Search for the cell housing the specified text and yield its (X, Y) center coordinate. 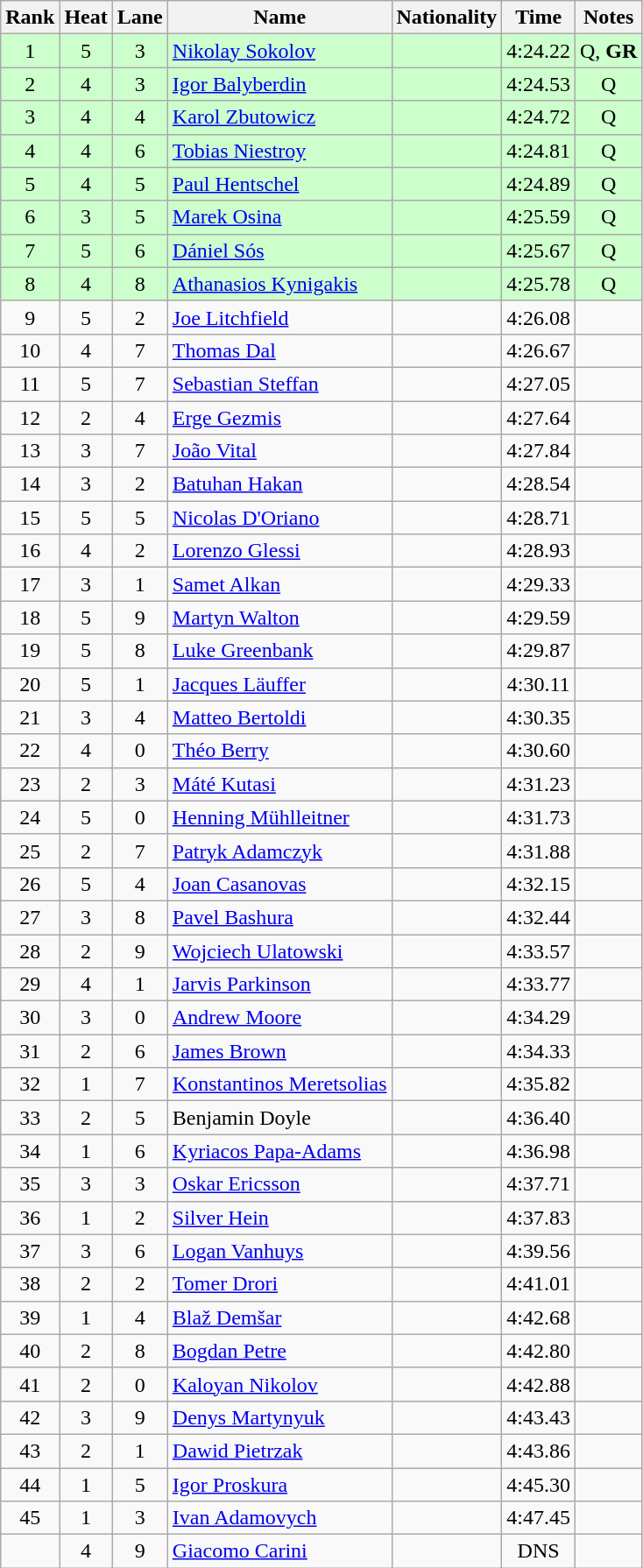
Dániel Sós (279, 251)
4:27.84 (539, 451)
Blaž Demšar (279, 1317)
41 (30, 1384)
22 (30, 751)
Time (539, 18)
Andrew Moore (279, 1018)
15 (30, 518)
4:42.80 (539, 1351)
Benjamin Doyle (279, 1118)
29 (30, 985)
4:31.73 (539, 817)
4:36.98 (539, 1151)
4:32.15 (539, 884)
34 (30, 1151)
4:30.11 (539, 684)
32 (30, 1084)
Bogdan Petre (279, 1351)
Kaloyan Nikolov (279, 1384)
24 (30, 817)
25 (30, 851)
4:32.44 (539, 917)
4:29.33 (539, 584)
42 (30, 1417)
Notes (608, 18)
37 (30, 1251)
4:43.86 (539, 1451)
Jacques Läuffer (279, 684)
4:37.83 (539, 1218)
35 (30, 1184)
Pavel Bashura (279, 917)
39 (30, 1317)
43 (30, 1451)
4:34.29 (539, 1018)
33 (30, 1118)
4:42.88 (539, 1384)
Samet Alkan (279, 584)
Thomas Dal (279, 350)
Paul Hentschel (279, 184)
13 (30, 451)
4:24.53 (539, 84)
36 (30, 1218)
4:29.59 (539, 618)
Ivan Adamovych (279, 1518)
Máté Kutasi (279, 784)
4:30.35 (539, 717)
11 (30, 384)
Q, GR (608, 51)
4:33.57 (539, 950)
4:29.87 (539, 651)
Heat (86, 18)
17 (30, 584)
Matteo Bertoldi (279, 717)
Nationality (447, 18)
4:39.56 (539, 1251)
44 (30, 1485)
19 (30, 651)
4:31.88 (539, 851)
4:25.59 (539, 217)
Igor Proskura (279, 1485)
4:43.43 (539, 1417)
4:34.33 (539, 1051)
38 (30, 1284)
10 (30, 350)
Konstantinos Meretsolias (279, 1084)
4:37.71 (539, 1184)
4:25.78 (539, 284)
Joe Litchfield (279, 317)
Oskar Ericsson (279, 1184)
21 (30, 717)
Lorenzo Glessi (279, 551)
Marek Osina (279, 217)
Athanasios Kynigakis (279, 284)
DNS (539, 1551)
26 (30, 884)
Sebastian Steffan (279, 384)
Tomer Drori (279, 1284)
16 (30, 551)
James Brown (279, 1051)
Luke Greenbank (279, 651)
4:25.67 (539, 251)
4:33.77 (539, 985)
Wojciech Ulatowski (279, 950)
4:47.45 (539, 1518)
Denys Martynyuk (279, 1417)
Dawid Pietrzak (279, 1451)
20 (30, 684)
4:26.67 (539, 350)
Igor Balyberdin (279, 84)
Patryk Adamczyk (279, 851)
4:28.71 (539, 518)
4:45.30 (539, 1485)
Kyriacos Papa-Adams (279, 1151)
4:41.01 (539, 1284)
4:30.60 (539, 751)
40 (30, 1351)
Logan Vanhuys (279, 1251)
Silver Hein (279, 1218)
Karol Zbutowicz (279, 117)
4:24.89 (539, 184)
45 (30, 1518)
4:31.23 (539, 784)
18 (30, 618)
4:27.64 (539, 418)
30 (30, 1018)
4:24.72 (539, 117)
28 (30, 950)
Théo Berry (279, 751)
4:28.54 (539, 484)
23 (30, 784)
4:24.81 (539, 151)
4:42.68 (539, 1317)
12 (30, 418)
Batuhan Hakan (279, 484)
Giacomo Carini (279, 1551)
Nikolay Sokolov (279, 51)
4:27.05 (539, 384)
4:24.22 (539, 51)
Tobias Niestroy (279, 151)
4:36.40 (539, 1118)
Rank (30, 18)
4:28.93 (539, 551)
Erge Gezmis (279, 418)
João Vital (279, 451)
Joan Casanovas (279, 884)
4:35.82 (539, 1084)
4:26.08 (539, 317)
27 (30, 917)
Martyn Walton (279, 618)
Nicolas D'Oriano (279, 518)
14 (30, 484)
Jarvis Parkinson (279, 985)
Lane (140, 18)
31 (30, 1051)
Henning Mühlleitner (279, 817)
Name (279, 18)
